Return the (X, Y) coordinate for the center point of the cell that contains the specified text.  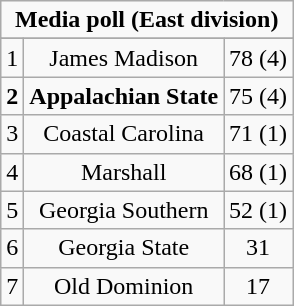
68 (1) (258, 172)
Appalachian State (124, 96)
71 (1) (258, 134)
Georgia State (124, 248)
Media poll (East division) (147, 20)
3 (12, 134)
5 (12, 210)
6 (12, 248)
17 (258, 286)
31 (258, 248)
2 (12, 96)
Georgia Southern (124, 210)
52 (1) (258, 210)
7 (12, 286)
78 (4) (258, 58)
Coastal Carolina (124, 134)
Old Dominion (124, 286)
75 (4) (258, 96)
James Madison (124, 58)
Marshall (124, 172)
1 (12, 58)
4 (12, 172)
